Capture the cell that displays the provided text and extract its (X, Y) central coordinate. 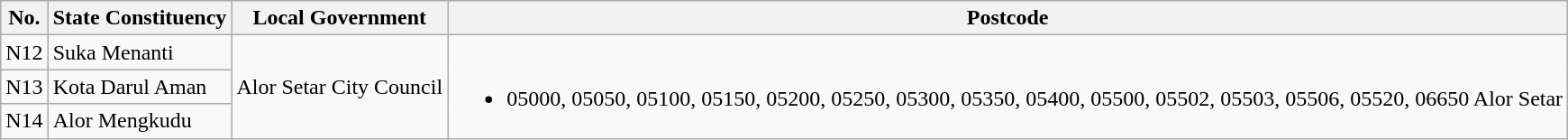
Alor Setar City Council (340, 87)
Alor Mengkudu (140, 121)
No. (24, 18)
Suka Menanti (140, 52)
N13 (24, 87)
Local Government (340, 18)
N14 (24, 121)
Postcode (1007, 18)
05000, 05050, 05100, 05150, 05200, 05250, 05300, 05350, 05400, 05500, 05502, 05503, 05506, 05520, 06650 Alor Setar (1007, 87)
State Constituency (140, 18)
N12 (24, 52)
Kota Darul Aman (140, 87)
